Provide the (X, Y) coordinate of the cell's center where the given text is located.  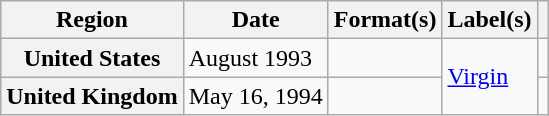
Label(s) (490, 20)
Date (256, 20)
United States (92, 58)
Region (92, 20)
Format(s) (385, 20)
United Kingdom (92, 96)
May 16, 1994 (256, 96)
Virgin (490, 77)
August 1993 (256, 58)
